Locate the cell with the specified text and output its (X, Y) center coordinate. 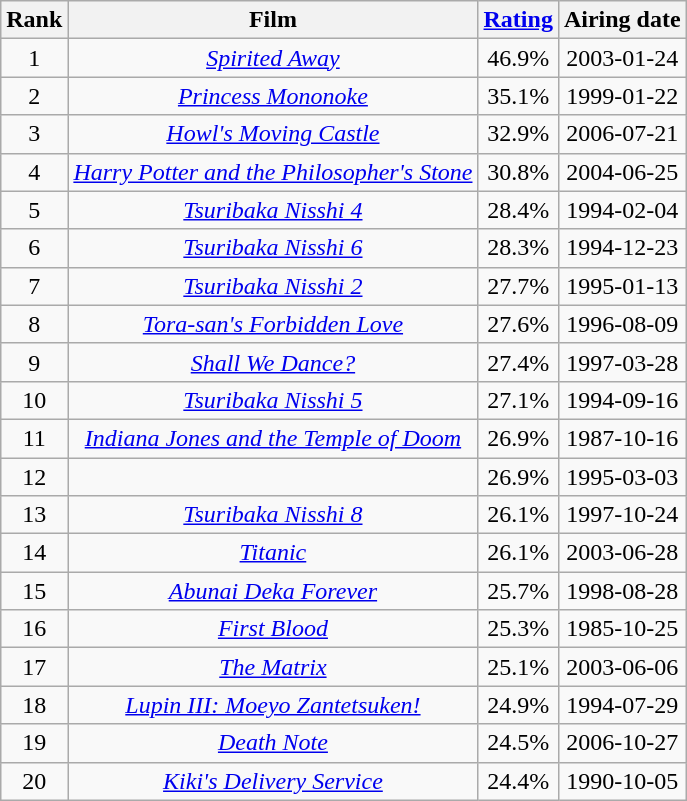
Tsuribaka Nisshi 2 (273, 286)
1994-12-23 (622, 248)
Death Note (273, 743)
20 (34, 781)
Harry Potter and the Philosopher's Stone (273, 172)
35.1% (518, 96)
2003-01-24 (622, 58)
14 (34, 553)
Shall We Dance? (273, 362)
1998-08-28 (622, 591)
1994-09-16 (622, 400)
5 (34, 210)
32.9% (518, 134)
4 (34, 172)
Lupin III: Moeyo Zantetsuken! (273, 705)
24.4% (518, 781)
24.5% (518, 743)
Howl's Moving Castle (273, 134)
30.8% (518, 172)
8 (34, 324)
1994-02-04 (622, 210)
1999-01-22 (622, 96)
2003-06-28 (622, 553)
2003-06-06 (622, 667)
Kiki's Delivery Service (273, 781)
2006-10-27 (622, 743)
Tsuribaka Nisshi 8 (273, 515)
10 (34, 400)
17 (34, 667)
1995-03-03 (622, 477)
Spirited Away (273, 58)
9 (34, 362)
Tsuribaka Nisshi 4 (273, 210)
Tora-san's Forbidden Love (273, 324)
27.4% (518, 362)
1997-03-28 (622, 362)
Airing date (622, 20)
1994-07-29 (622, 705)
27.7% (518, 286)
1995-01-13 (622, 286)
11 (34, 438)
Indiana Jones and the Temple of Doom (273, 438)
1985-10-25 (622, 629)
1996-08-09 (622, 324)
7 (34, 286)
1987-10-16 (622, 438)
6 (34, 248)
19 (34, 743)
25.7% (518, 591)
1990-10-05 (622, 781)
12 (34, 477)
16 (34, 629)
Film (273, 20)
24.9% (518, 705)
Rank (34, 20)
Princess Mononoke (273, 96)
25.1% (518, 667)
Abunai Deka Forever (273, 591)
28.3% (518, 248)
Rating (518, 20)
15 (34, 591)
18 (34, 705)
Titanic (273, 553)
27.1% (518, 400)
27.6% (518, 324)
2 (34, 96)
1 (34, 58)
Tsuribaka Nisshi 5 (273, 400)
13 (34, 515)
2004-06-25 (622, 172)
The Matrix (273, 667)
2006-07-21 (622, 134)
1997-10-24 (622, 515)
46.9% (518, 58)
25.3% (518, 629)
First Blood (273, 629)
Tsuribaka Nisshi 6 (273, 248)
28.4% (518, 210)
3 (34, 134)
